Find where the given text appears and provide that cell's center as [X, Y] coordinate. 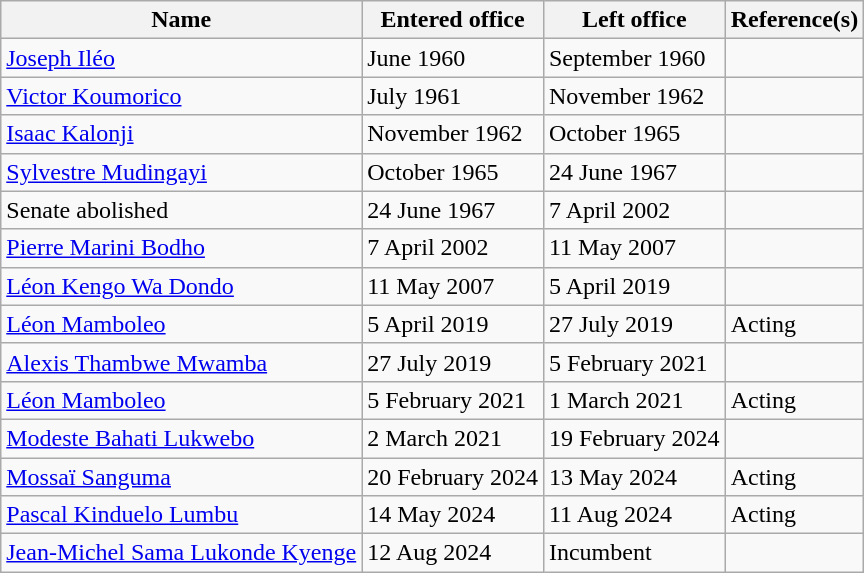
13 May 2024 [634, 477]
Incumbent [634, 553]
20 February 2024 [453, 477]
19 February 2024 [634, 438]
14 May 2024 [453, 515]
Reference(s) [794, 20]
September 1960 [634, 58]
Alexis Thambwe Mwamba [182, 362]
1 March 2021 [634, 400]
Sylvestre Mudingayi [182, 172]
Isaac Kalonji [182, 134]
Left office [634, 20]
Joseph Iléo [182, 58]
2 March 2021 [453, 438]
July 1961 [453, 96]
Victor Koumorico [182, 96]
Name [182, 20]
12 Aug 2024 [453, 553]
June 1960 [453, 58]
Pierre Marini Bodho [182, 248]
Jean-Michel Sama Lukonde Kyenge [182, 553]
Léon Kengo Wa Dondo [182, 286]
Mossaï Sanguma [182, 477]
Modeste Bahati Lukwebo [182, 438]
11 Aug 2024 [634, 515]
Pascal Kinduelo Lumbu [182, 515]
Entered office [453, 20]
Senate abolished [182, 210]
